Determine the (X, Y) coordinate at the center of the cell enclosing the given text.  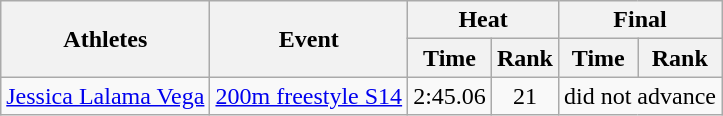
Athletes (106, 39)
Final (640, 20)
did not advance (640, 96)
Event (309, 39)
Jessica Lalama Vega (106, 96)
2:45.06 (450, 96)
200m freestyle S14 (309, 96)
21 (524, 96)
Heat (484, 20)
